Pinpoint the cell where the given text exists, returning its [X, Y] midpoint coordinate. 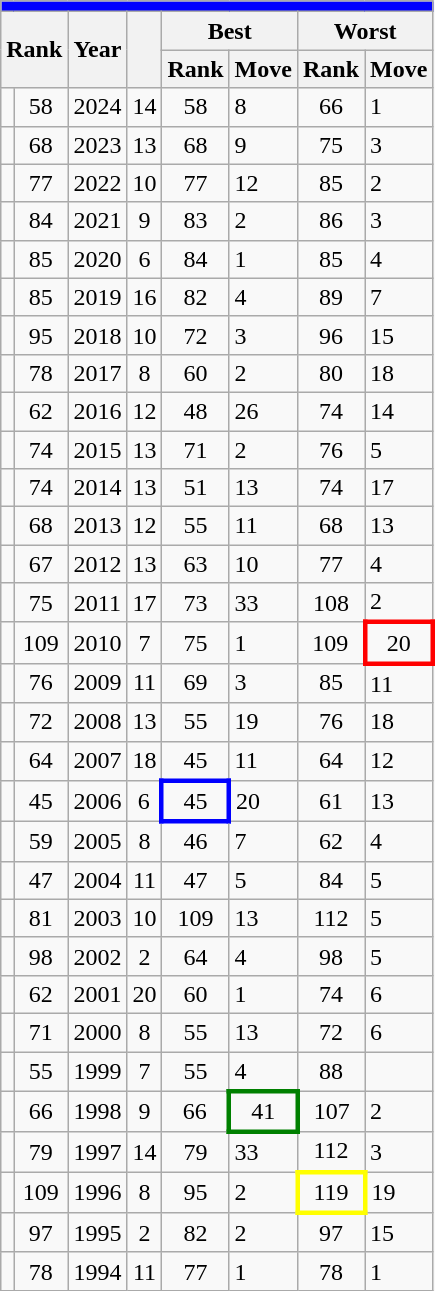
2019 [98, 297]
2022 [98, 183]
69 [196, 683]
2007 [98, 761]
107 [330, 1112]
89 [330, 297]
81 [41, 918]
16 [144, 297]
2005 [98, 842]
2023 [98, 145]
2001 [98, 994]
51 [196, 488]
Best [230, 31]
80 [330, 373]
2016 [98, 411]
2000 [98, 1032]
119 [330, 1192]
48 [196, 411]
59 [41, 842]
2006 [98, 802]
1994 [98, 1271]
Year [98, 50]
26 [263, 411]
2011 [98, 603]
61 [330, 802]
1996 [98, 1192]
41 [263, 1112]
2014 [98, 488]
46 [196, 842]
1997 [98, 1152]
2003 [98, 918]
1998 [98, 1112]
2002 [98, 956]
2015 [98, 449]
2018 [98, 335]
88 [330, 1072]
2024 [98, 107]
83 [196, 221]
Worst [364, 31]
2004 [98, 880]
108 [330, 603]
2013 [98, 526]
86 [330, 221]
63 [196, 564]
2021 [98, 221]
2020 [98, 259]
73 [196, 603]
96 [330, 335]
1995 [98, 1233]
2009 [98, 683]
2017 [98, 373]
67 [41, 564]
2012 [98, 564]
1999 [98, 1072]
2010 [98, 642]
2008 [98, 722]
